From the cell containing the given text, extract its center point as (X, Y) coordinate. 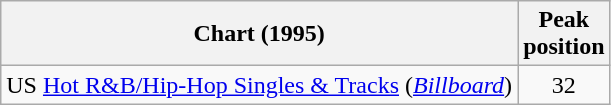
Chart (1995) (260, 34)
US Hot R&B/Hip-Hop Singles & Tracks (Billboard) (260, 85)
Peakposition (564, 34)
32 (564, 85)
